Provide the (x, y) coordinate of the cell's center where the given text is located.  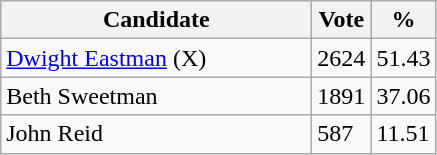
1891 (342, 96)
Vote (342, 20)
37.06 (404, 96)
% (404, 20)
John Reid (156, 134)
Candidate (156, 20)
2624 (342, 58)
587 (342, 134)
11.51 (404, 134)
Beth Sweetman (156, 96)
Dwight Eastman (X) (156, 58)
51.43 (404, 58)
